Locate the cell with the specified text and output its (x, y) center coordinate. 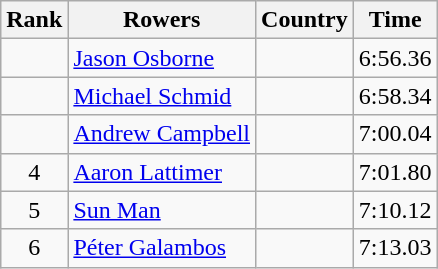
Andrew Campbell (162, 134)
Jason Osborne (162, 58)
7:13.03 (395, 248)
Time (395, 20)
4 (34, 172)
5 (34, 210)
Country (305, 20)
Rowers (162, 20)
7:00.04 (395, 134)
6:56.36 (395, 58)
Sun Man (162, 210)
6:58.34 (395, 96)
Rank (34, 20)
Aaron Lattimer (162, 172)
Péter Galambos (162, 248)
7:01.80 (395, 172)
6 (34, 248)
7:10.12 (395, 210)
Michael Schmid (162, 96)
